Return the [x, y] coordinate for the center point of the cell that contains the specified text.  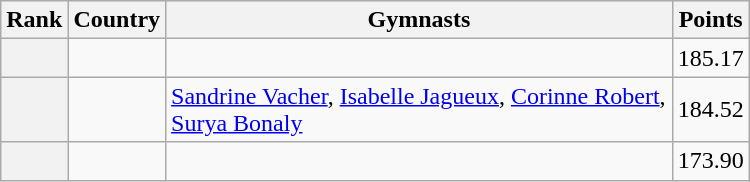
Gymnasts [420, 20]
173.90 [710, 161]
184.52 [710, 110]
Points [710, 20]
Rank [34, 20]
Country [117, 20]
Sandrine Vacher, Isabelle Jagueux, Corinne Robert, Surya Bonaly [420, 110]
185.17 [710, 58]
